Output the [x, y] coordinate of the center of the cell containing the given text.  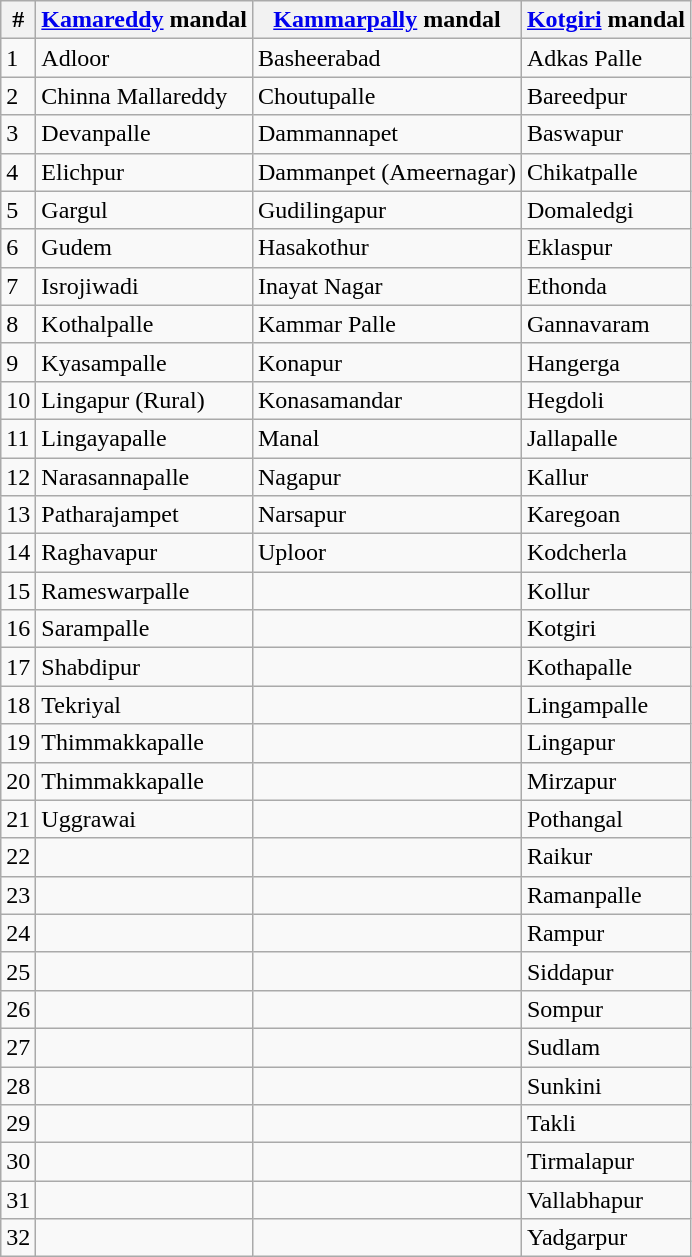
Narasannapalle [144, 477]
Tekriyal [144, 705]
Kammarpally mandal [386, 20]
Lingapur (Rural) [144, 400]
Raikur [606, 857]
23 [18, 895]
Shabdipur [144, 667]
Elichpur [144, 172]
Basheerabad [386, 58]
11 [18, 438]
Takli [606, 1124]
Yadgarpur [606, 1238]
Gudilingapur [386, 210]
Gudem [144, 248]
Ethonda [606, 286]
Kollur [606, 591]
Rampur [606, 933]
Isrojiwadi [144, 286]
21 [18, 819]
Baswapur [606, 134]
Pothangal [606, 819]
Adkas Palle [606, 58]
27 [18, 1047]
Konasamandar [386, 400]
Bareedpur [606, 96]
2 [18, 96]
Eklaspur [606, 248]
Kallur [606, 477]
Kammar Palle [386, 324]
# [18, 20]
10 [18, 400]
22 [18, 857]
Gannavaram [606, 324]
Kodcherla [606, 553]
Raghavapur [144, 553]
Inayat Nagar [386, 286]
Siddapur [606, 971]
3 [18, 134]
Patharajampet [144, 515]
16 [18, 629]
Narsapur [386, 515]
30 [18, 1162]
Tirmalapur [606, 1162]
15 [18, 591]
8 [18, 324]
18 [18, 705]
Uploor [386, 553]
Rameswarpalle [144, 591]
Chinna Mallareddy [144, 96]
24 [18, 933]
Hegdoli [606, 400]
Gargul [144, 210]
Kotgiri [606, 629]
4 [18, 172]
Devanpalle [144, 134]
7 [18, 286]
Domaledgi [606, 210]
Adloor [144, 58]
31 [18, 1200]
Choutupalle [386, 96]
Kyasampalle [144, 362]
5 [18, 210]
Konapur [386, 362]
Uggrawai [144, 819]
25 [18, 971]
Kothapalle [606, 667]
Nagapur [386, 477]
Mirzapur [606, 781]
Dammannapet [386, 134]
Sunkini [606, 1085]
Dammanpet (Ameernagar) [386, 172]
20 [18, 781]
13 [18, 515]
12 [18, 477]
Hasakothur [386, 248]
32 [18, 1238]
Kotgiri mandal [606, 20]
Lingayapalle [144, 438]
Karegoan [606, 515]
19 [18, 743]
Kothalpalle [144, 324]
28 [18, 1085]
Sarampalle [144, 629]
Sudlam [606, 1047]
17 [18, 667]
Sompur [606, 1009]
29 [18, 1124]
Ramanpalle [606, 895]
Lingampalle [606, 705]
14 [18, 553]
Jallapalle [606, 438]
9 [18, 362]
Chikatpalle [606, 172]
1 [18, 58]
Hangerga [606, 362]
26 [18, 1009]
Kamareddy mandal [144, 20]
6 [18, 248]
Lingapur [606, 743]
Vallabhapur [606, 1200]
Manal [386, 438]
